Search for the cell housing the specified text and yield its (X, Y) center coordinate. 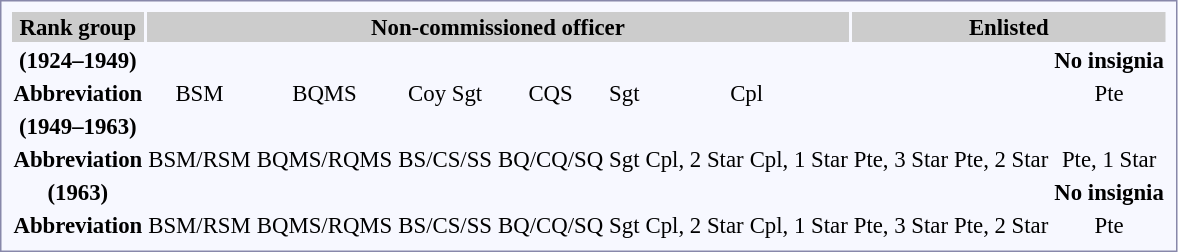
Coy Sgt (446, 93)
CQS (551, 93)
Pte, 1 Star (1110, 159)
Rank group (78, 27)
BQMS (324, 93)
(1963) (78, 192)
(1924–1949) (78, 60)
Enlisted (1008, 27)
Non-commissioned officer (498, 27)
(1949–1963) (78, 126)
Cpl (746, 93)
BSM (200, 93)
